For the text-containing cell, return its midpoint in (x, y) coordinate format. 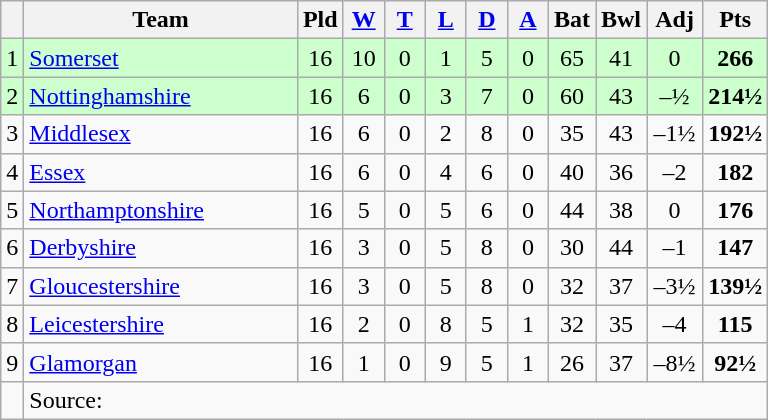
147 (736, 248)
Nottinghamshire (161, 96)
–4 (675, 324)
10 (364, 58)
T (404, 20)
139½ (736, 286)
Northamptonshire (161, 210)
60 (572, 96)
L (446, 20)
Bwl (622, 20)
26 (572, 362)
182 (736, 172)
Gloucestershire (161, 286)
–8½ (675, 362)
Somerset (161, 58)
A (528, 20)
Pts (736, 20)
Adj (675, 20)
Team (161, 20)
–2 (675, 172)
Middlesex (161, 134)
Glamorgan (161, 362)
Pld (320, 20)
36 (622, 172)
Source: (396, 400)
–½ (675, 96)
–1 (675, 248)
115 (736, 324)
41 (622, 58)
Bat (572, 20)
–1½ (675, 134)
38 (622, 210)
266 (736, 58)
176 (736, 210)
40 (572, 172)
92½ (736, 362)
W (364, 20)
Derbyshire (161, 248)
192½ (736, 134)
214½ (736, 96)
30 (572, 248)
D (486, 20)
65 (572, 58)
Leicestershire (161, 324)
–3½ (675, 286)
Essex (161, 172)
